For the text-containing cell, return its midpoint in [X, Y] coordinate format. 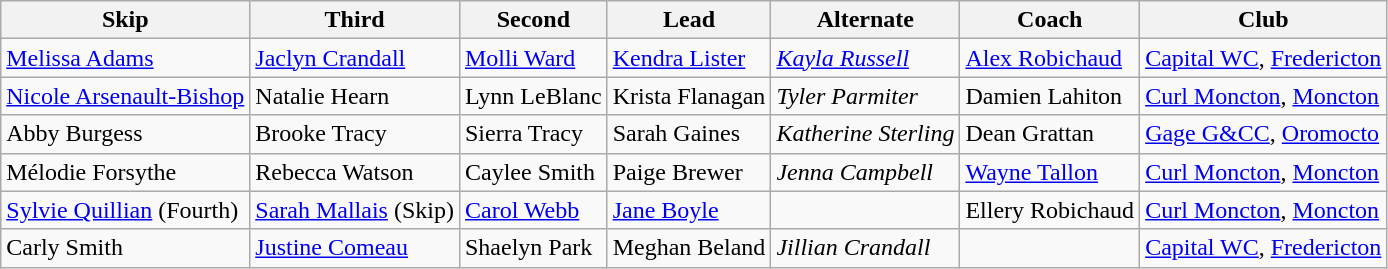
Jane Boyle [689, 210]
Natalie Hearn [355, 96]
Damien Lahiton [1050, 96]
Alex Robichaud [1050, 58]
Sierra Tracy [533, 134]
Abby Burgess [126, 134]
Sarah Mallais (Skip) [355, 210]
Paige Brewer [689, 172]
Lead [689, 20]
Kendra Lister [689, 58]
Jaclyn Crandall [355, 58]
Third [355, 20]
Nicole Arsenault-Bishop [126, 96]
Sylvie Quillian (Fourth) [126, 210]
Wayne Tallon [1050, 172]
Dean Grattan [1050, 134]
Skip [126, 20]
Second [533, 20]
Meghan Beland [689, 248]
Coach [1050, 20]
Jillian Crandall [866, 248]
Ellery Robichaud [1050, 210]
Rebecca Watson [355, 172]
Mélodie Forsythe [126, 172]
Krista Flanagan [689, 96]
Carol Webb [533, 210]
Gage G&CC, Oromocto [1264, 134]
Katherine Sterling [866, 134]
Melissa Adams [126, 58]
Molli Ward [533, 58]
Brooke Tracy [355, 134]
Tyler Parmiter [866, 96]
Caylee Smith [533, 172]
Shaelyn Park [533, 248]
Kayla Russell [866, 58]
Lynn LeBlanc [533, 96]
Jenna Campbell [866, 172]
Club [1264, 20]
Carly Smith [126, 248]
Sarah Gaines [689, 134]
Alternate [866, 20]
Justine Comeau [355, 248]
